Detect which cell encompasses the target text, then output its (x, y) center coordinate. 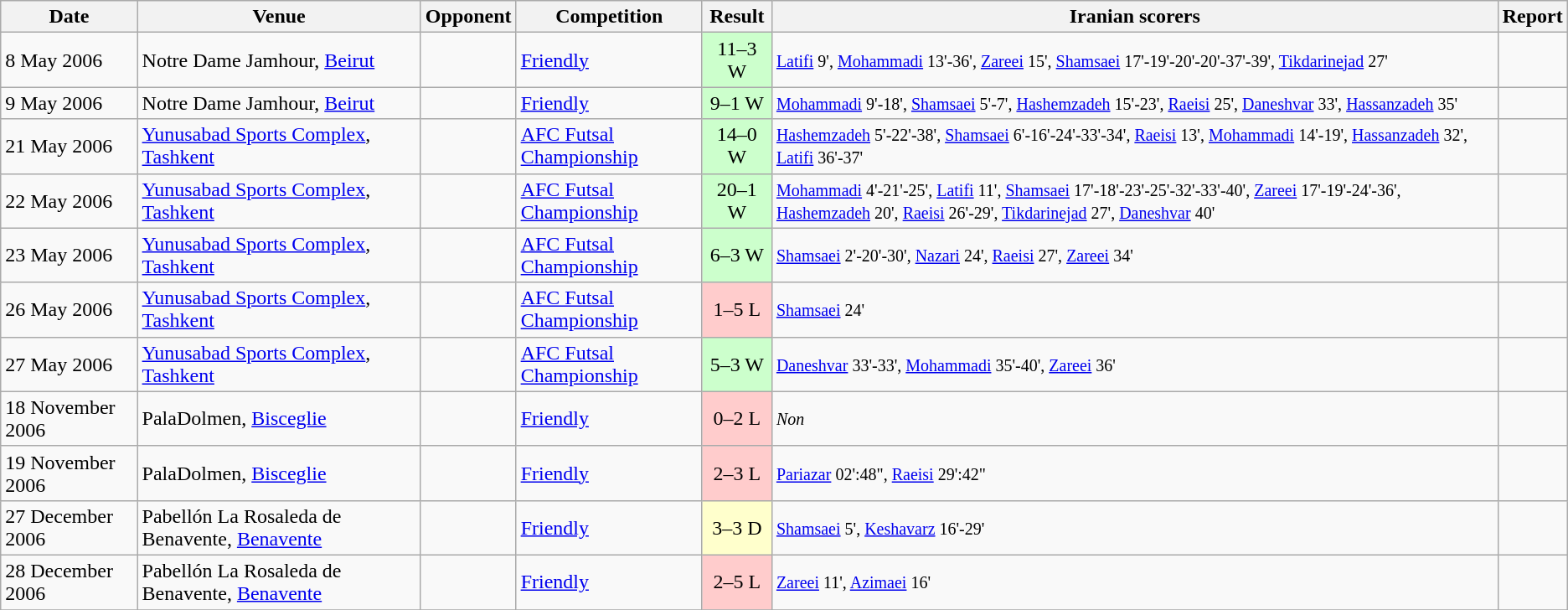
19 November 2006 (69, 473)
6–3 W (737, 255)
Result (737, 17)
Competition (609, 17)
18 November 2006 (69, 419)
Latifi 9', Mohammadi 13'-36', Zareei 15', Shamsaei 17'-19'-20'-20'-37'-39', Tikdarinejad 27' (1134, 60)
2–5 L (737, 582)
5–3 W (737, 364)
Daneshvar 33'-33', Mohammadi 35'-40', Zareei 36' (1134, 364)
9–1 W (737, 103)
Shamsaei 5', Keshavarz 16'-29' (1134, 528)
27 May 2006 (69, 364)
20–1 W (737, 201)
14–0 W (737, 146)
Report (1533, 17)
26 May 2006 (69, 310)
Date (69, 17)
Shamsaei 2'-20'-30', Nazari 24', Raeisi 27', Zareei 34' (1134, 255)
Zareei 11', Azimaei 16' (1134, 582)
Iranian scorers (1134, 17)
28 December 2006 (69, 582)
Venue (279, 17)
2–3 L (737, 473)
0–2 L (737, 419)
Shamsaei 24' (1134, 310)
9 May 2006 (69, 103)
Hashemzadeh 5'-22'-38', Shamsaei 6'-16'-24'-33'-34', Raeisi 13', Mohammadi 14'-19', Hassanzadeh 32', Latifi 36'-37' (1134, 146)
27 December 2006 (69, 528)
Pariazar 02':48", Raeisi 29':42" (1134, 473)
23 May 2006 (69, 255)
11–3 W (737, 60)
3–3 D (737, 528)
Mohammadi 9'-18', Shamsaei 5'-7', Hashemzadeh 15'-23', Raeisi 25', Daneshvar 33', Hassanzadeh 35' (1134, 103)
8 May 2006 (69, 60)
Opponent (468, 17)
1–5 L (737, 310)
21 May 2006 (69, 146)
22 May 2006 (69, 201)
Non (1134, 419)
